Return [x, y] of the center of cell containing provided text 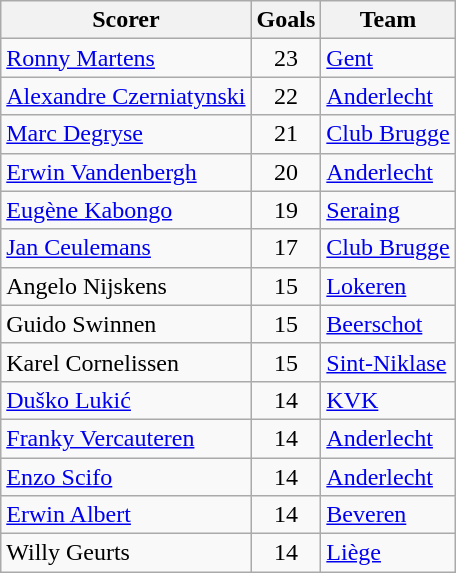
KVK [388, 400]
Duško Lukić [126, 400]
20 [286, 172]
Liège [388, 553]
Sint-Niklase [388, 362]
19 [286, 210]
Lokeren [388, 286]
Eugène Kabongo [126, 210]
Erwin Albert [126, 515]
Jan Ceulemans [126, 248]
Willy Geurts [126, 553]
Ronny Martens [126, 58]
Angelo Nijskens [126, 286]
Goals [286, 20]
Scorer [126, 20]
Erwin Vandenbergh [126, 172]
22 [286, 96]
Beveren [388, 515]
Beerschot [388, 324]
Karel Cornelissen [126, 362]
23 [286, 58]
17 [286, 248]
Seraing [388, 210]
Marc Degryse [126, 134]
Gent [388, 58]
Franky Vercauteren [126, 438]
21 [286, 134]
Enzo Scifo [126, 477]
Guido Swinnen [126, 324]
Team [388, 20]
Alexandre Czerniatynski [126, 96]
